Output the (X, Y) coordinate of the center of the cell containing the given text.  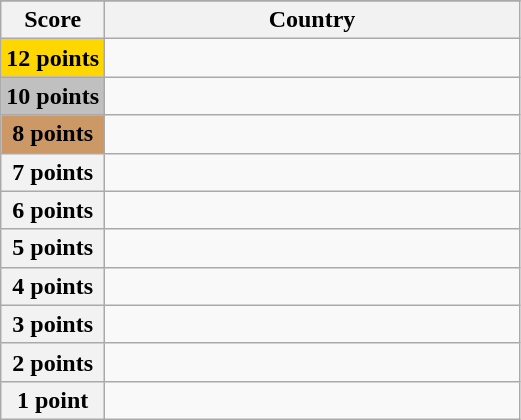
10 points (53, 96)
8 points (53, 134)
3 points (53, 324)
1 point (53, 400)
2 points (53, 362)
6 points (53, 210)
7 points (53, 172)
12 points (53, 58)
Country (312, 20)
5 points (53, 248)
4 points (53, 286)
Score (53, 20)
